Find where the given text appears and provide that cell's center as [X, Y] coordinate. 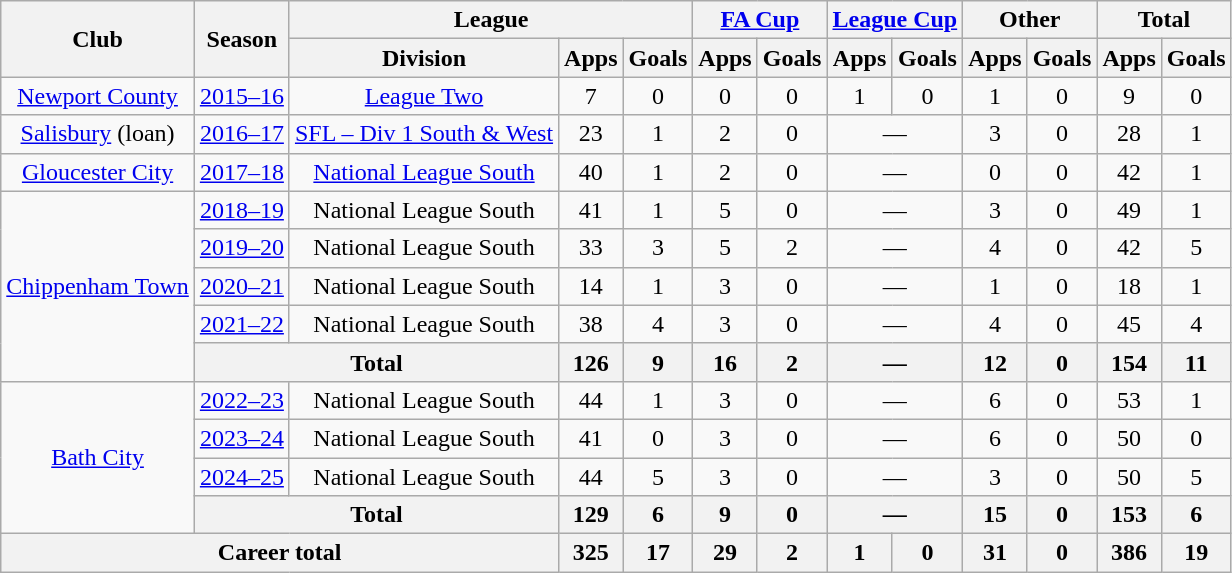
2022–23 [242, 400]
126 [591, 362]
2019–20 [242, 248]
18 [1129, 286]
49 [1129, 210]
2024–25 [242, 477]
33 [591, 248]
11 [1196, 362]
Gloucester City [98, 172]
Salisbury (loan) [98, 134]
325 [591, 553]
14 [591, 286]
23 [591, 134]
7 [591, 96]
Chippenham Town [98, 286]
Club [98, 39]
League Two [424, 96]
2018–19 [242, 210]
129 [591, 515]
2020–21 [242, 286]
League Cup [895, 20]
League [490, 20]
FA Cup [760, 20]
16 [725, 362]
45 [1129, 324]
386 [1129, 553]
154 [1129, 362]
Other [1030, 20]
2023–24 [242, 438]
153 [1129, 515]
Career total [280, 553]
38 [591, 324]
15 [995, 515]
12 [995, 362]
19 [1196, 553]
Division [424, 58]
2017–18 [242, 172]
2016–17 [242, 134]
31 [995, 553]
53 [1129, 400]
Season [242, 39]
Bath City [98, 457]
29 [725, 553]
Newport County [98, 96]
2015–16 [242, 96]
2021–22 [242, 324]
17 [658, 553]
28 [1129, 134]
40 [591, 172]
SFL – Div 1 South & West [424, 134]
